Detect which cell encompasses the target text, then output its [x, y] center coordinate. 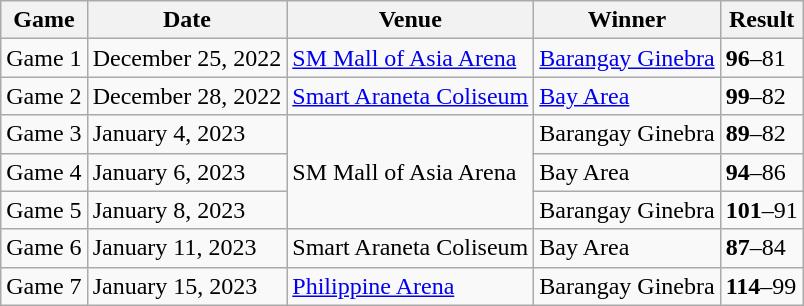
Winner [627, 20]
114–99 [762, 286]
Result [762, 20]
Venue [410, 20]
Date [187, 20]
December 28, 2022 [187, 96]
99–82 [762, 96]
January 4, 2023 [187, 134]
January 8, 2023 [187, 210]
96–81 [762, 58]
January 15, 2023 [187, 286]
101–91 [762, 210]
Game 4 [44, 172]
87–84 [762, 248]
94–86 [762, 172]
Philippine Arena [410, 286]
January 11, 2023 [187, 248]
Game 3 [44, 134]
Game 6 [44, 248]
Game 2 [44, 96]
89–82 [762, 134]
Game 1 [44, 58]
Game [44, 20]
January 6, 2023 [187, 172]
Game 7 [44, 286]
December 25, 2022 [187, 58]
Game 5 [44, 210]
